For the text-containing cell, return its midpoint in [x, y] coordinate format. 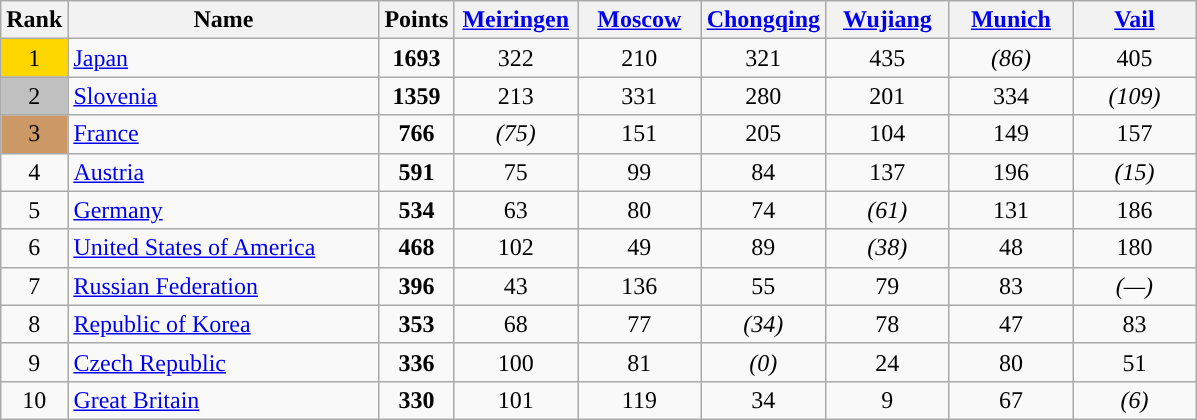
Vail [1135, 20]
104 [888, 134]
100 [516, 362]
France [224, 134]
(0) [763, 362]
10 [34, 400]
77 [640, 324]
1 [34, 58]
49 [640, 248]
63 [516, 210]
2 [34, 96]
(6) [1135, 400]
(86) [1011, 58]
79 [888, 286]
131 [1011, 210]
Czech Republic [224, 362]
435 [888, 58]
101 [516, 400]
591 [416, 172]
102 [516, 248]
6 [34, 248]
151 [640, 134]
Republic of Korea [224, 324]
Germany [224, 210]
Wujiang [888, 20]
405 [1135, 58]
149 [1011, 134]
68 [516, 324]
51 [1135, 362]
3 [34, 134]
99 [640, 172]
47 [1011, 324]
186 [1135, 210]
534 [416, 210]
78 [888, 324]
330 [416, 400]
Moscow [640, 20]
180 [1135, 248]
(38) [888, 248]
43 [516, 286]
210 [640, 58]
468 [416, 248]
280 [763, 96]
48 [1011, 248]
396 [416, 286]
136 [640, 286]
34 [763, 400]
55 [763, 286]
321 [763, 58]
196 [1011, 172]
213 [516, 96]
1359 [416, 96]
Points [416, 20]
137 [888, 172]
74 [763, 210]
334 [1011, 96]
Great Britain [224, 400]
(75) [516, 134]
5 [34, 210]
322 [516, 58]
(15) [1135, 172]
81 [640, 362]
Austria [224, 172]
Chongqing [763, 20]
1693 [416, 58]
Meiringen [516, 20]
8 [34, 324]
(—) [1135, 286]
(61) [888, 210]
Rank [34, 20]
(109) [1135, 96]
353 [416, 324]
89 [763, 248]
7 [34, 286]
4 [34, 172]
336 [416, 362]
766 [416, 134]
United States of America [224, 248]
201 [888, 96]
84 [763, 172]
75 [516, 172]
119 [640, 400]
Name [224, 20]
(34) [763, 324]
24 [888, 362]
67 [1011, 400]
Slovenia [224, 96]
Japan [224, 58]
Russian Federation [224, 286]
331 [640, 96]
Munich [1011, 20]
205 [763, 134]
157 [1135, 134]
